Pinpoint the cell where the given text exists, returning its (X, Y) midpoint coordinate. 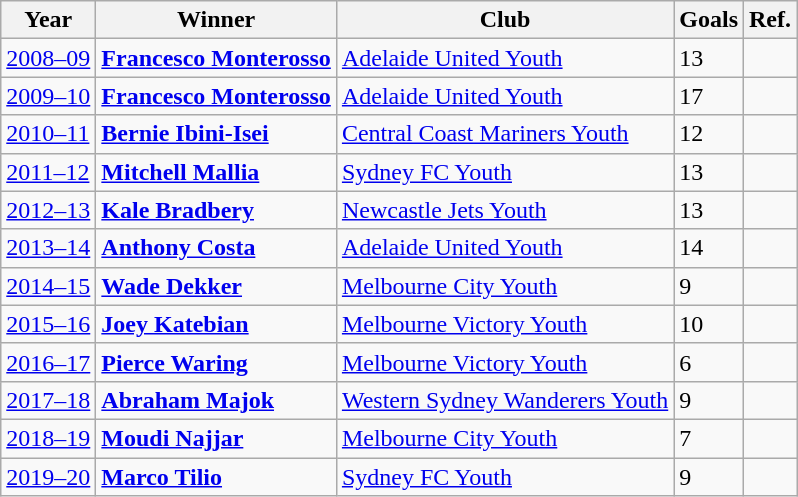
17 (709, 96)
Pierce Waring (216, 362)
6 (709, 362)
2010–11 (48, 134)
Western Sydney Wanderers Youth (504, 400)
Year (48, 20)
Bernie Ibini-Isei (216, 134)
10 (709, 324)
2012–13 (48, 210)
Central Coast Mariners Youth (504, 134)
7 (709, 438)
Club (504, 20)
Kale Bradbery (216, 210)
2017–18 (48, 400)
2013–14 (48, 248)
14 (709, 248)
2014–15 (48, 286)
Abraham Majok (216, 400)
2019–20 (48, 477)
2016–17 (48, 362)
Newcastle Jets Youth (504, 210)
12 (709, 134)
2009–10 (48, 96)
Marco Tilio (216, 477)
Anthony Costa (216, 248)
Moudi Najjar (216, 438)
2015–16 (48, 324)
2011–12 (48, 172)
Mitchell Mallia (216, 172)
Goals (709, 20)
Wade Dekker (216, 286)
Joey Katebian (216, 324)
Ref. (770, 20)
Winner (216, 20)
2008–09 (48, 58)
2018–19 (48, 438)
